Output the [x, y] coordinate of the center of the cell containing the given text.  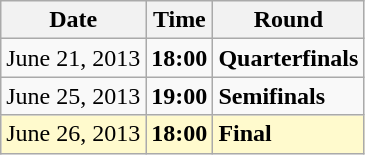
June 26, 2013 [74, 134]
Final [288, 134]
June 25, 2013 [74, 96]
Quarterfinals [288, 58]
Semifinals [288, 96]
Round [288, 20]
June 21, 2013 [74, 58]
Date [74, 20]
19:00 [180, 96]
Time [180, 20]
